Find where the given text appears and provide that cell's center as [X, Y] coordinate. 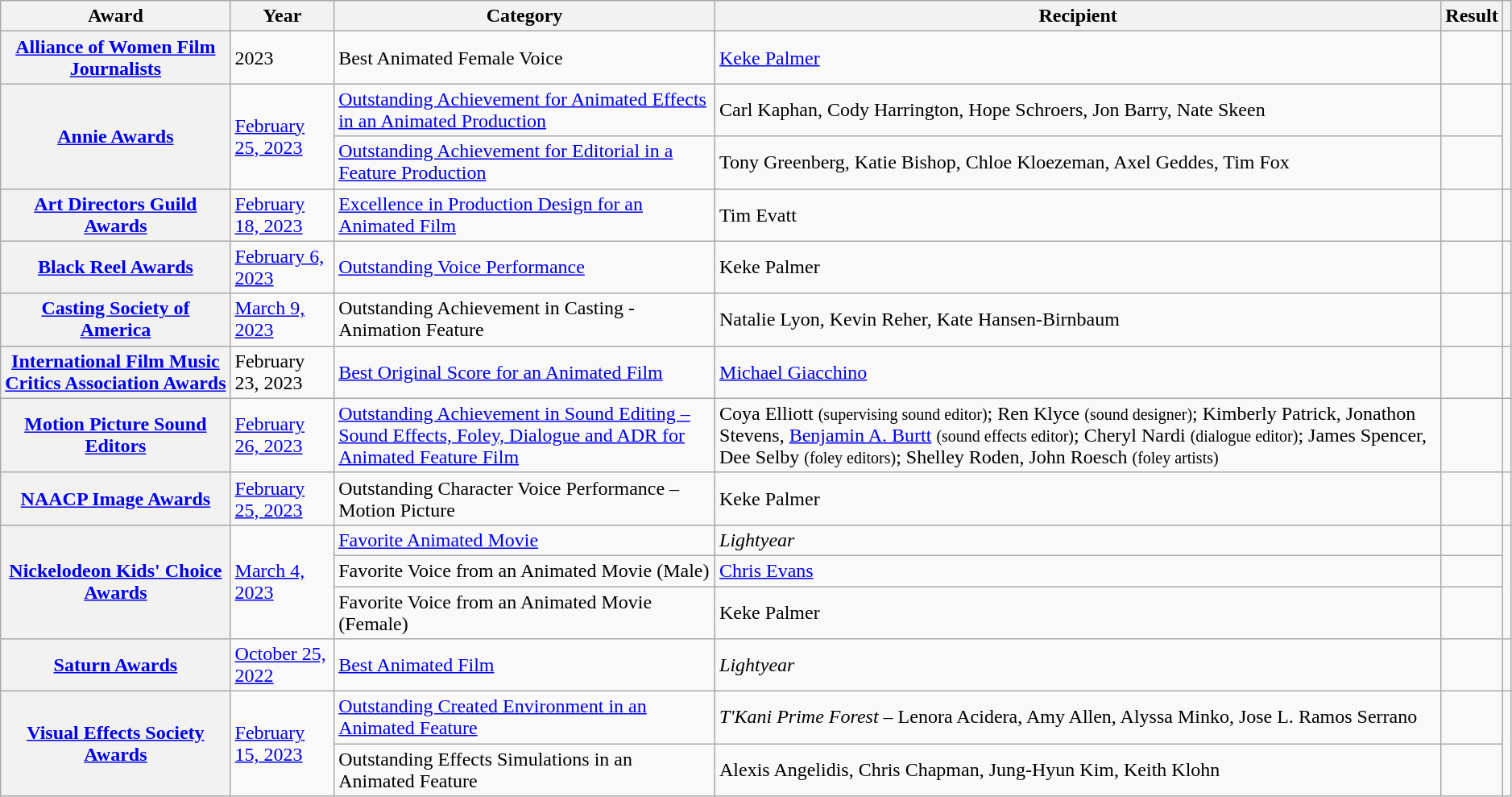
Tim Evatt [1078, 214]
Outstanding Achievement in Sound Editing – Sound Effects, Foley, Dialogue and ADR for Animated Feature Film [525, 435]
Recipient [1078, 16]
Art Directors Guild Awards [116, 214]
Result [1472, 16]
Alliance of Women Film Journalists [116, 58]
Best Original Score for an Animated Film [525, 372]
Tony Greenberg, Katie Bishop, Chloe Kloezeman, Axel Geddes, Tim Fox [1078, 163]
Outstanding Character Voice Performance – Motion Picture [525, 498]
Outstanding Achievement for Editorial in a Feature Production [525, 163]
Visual Effects Society Awards [116, 744]
February 23, 2023 [282, 372]
Annie Awards [116, 136]
Casting Society of America [116, 319]
Motion Picture Sound Editors [116, 435]
Alexis Angelidis, Chris Chapman, Jung-Hyun Kim, Keith Klohn [1078, 770]
February 26, 2023 [282, 435]
February 6, 2023 [282, 268]
March 9, 2023 [282, 319]
Chris Evans [1078, 571]
Black Reel Awards [116, 268]
Natalie Lyon, Kevin Reher, Kate Hansen-Birnbaum [1078, 319]
October 25, 2022 [282, 666]
March 4, 2023 [282, 582]
Award [116, 16]
Outstanding Effects Simulations in an Animated Feature [525, 770]
Carl Kaphan, Cody Harrington, Hope Schroers, Jon Barry, Nate Skeen [1078, 110]
Favorite Voice from an Animated Movie (Female) [525, 612]
Category [525, 16]
International Film Music Critics Association Awards [116, 372]
Best Animated Film [525, 666]
February 18, 2023 [282, 214]
Nickelodeon Kids' Choice Awards [116, 582]
Outstanding Achievement for Animated Effects in an Animated Production [525, 110]
Outstanding Created Environment in an Animated Feature [525, 717]
Outstanding Achievement in Casting - Animation Feature [525, 319]
Best Animated Female Voice [525, 58]
T'Kani Prime Forest – Lenora Acidera, Amy Allen, Alyssa Minko, Jose L. Ramos Serrano [1078, 717]
2023 [282, 58]
Favorite Animated Movie [525, 540]
Year [282, 16]
Excellence in Production Design for an Animated Film [525, 214]
Outstanding Voice Performance [525, 268]
February 15, 2023 [282, 744]
Michael Giacchino [1078, 372]
NAACP Image Awards [116, 498]
Saturn Awards [116, 666]
Favorite Voice from an Animated Movie (Male) [525, 571]
